Capture the cell that displays the provided text and extract its (X, Y) central coordinate. 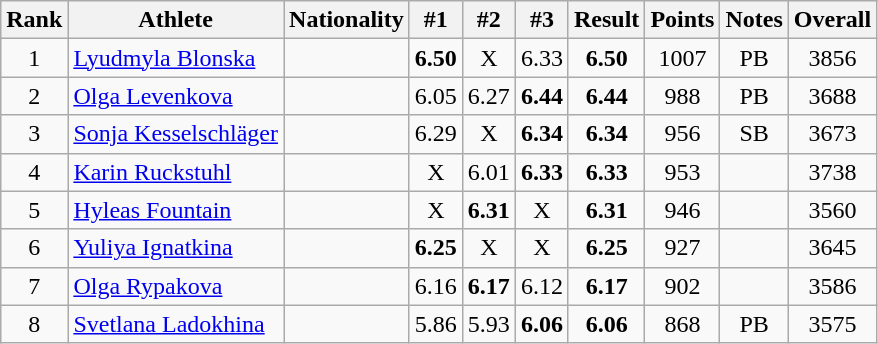
Notes (754, 20)
956 (682, 134)
6.16 (436, 286)
3856 (832, 58)
Sonja Kesselschläger (176, 134)
6.01 (488, 172)
902 (682, 286)
Rank (34, 20)
953 (682, 172)
Overall (832, 20)
3586 (832, 286)
868 (682, 324)
Yuliya Ignatkina (176, 248)
927 (682, 248)
3645 (832, 248)
Olga Levenkova (176, 96)
946 (682, 210)
6.29 (436, 134)
6 (34, 248)
Result (606, 20)
#2 (488, 20)
#1 (436, 20)
3 (34, 134)
3560 (832, 210)
5.93 (488, 324)
1007 (682, 58)
6.12 (542, 286)
3575 (832, 324)
2 (34, 96)
Lyudmyla Blonska (176, 58)
6.05 (436, 96)
Olga Rypakova (176, 286)
3688 (832, 96)
#3 (542, 20)
7 (34, 286)
Svetlana Ladokhina (176, 324)
4 (34, 172)
5 (34, 210)
Hyleas Fountain (176, 210)
3738 (832, 172)
6.27 (488, 96)
1 (34, 58)
8 (34, 324)
Nationality (347, 20)
SB (754, 134)
Points (682, 20)
Athlete (176, 20)
988 (682, 96)
5.86 (436, 324)
3673 (832, 134)
Karin Ruckstuhl (176, 172)
